Capture the cell that displays the provided text and extract its (x, y) central coordinate. 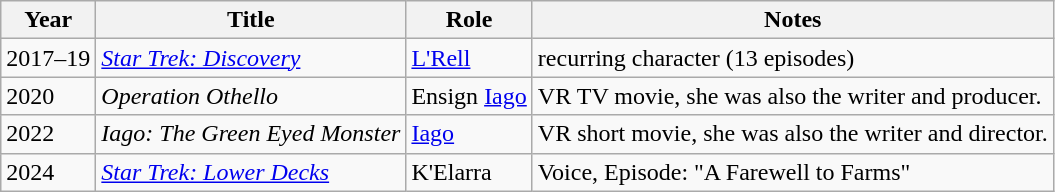
2017–19 (48, 58)
Iago: The Green Eyed Monster (251, 134)
Notes (792, 20)
Voice, Episode: "A Farewell to Farms" (792, 172)
Ensign Iago (469, 96)
2022 (48, 134)
2024 (48, 172)
2020 (48, 96)
Star Trek: Discovery (251, 58)
Star Trek: Lower Decks (251, 172)
Role (469, 20)
Operation Othello (251, 96)
VR short movie, she was also the writer and director. (792, 134)
Year (48, 20)
L'Rell (469, 58)
VR TV movie, she was also the writer and producer. (792, 96)
recurring character (13 episodes) (792, 58)
Iago (469, 134)
K'Elarra (469, 172)
Title (251, 20)
